Identify which cell holds the provided text, then report its [X, Y] central coordinate. 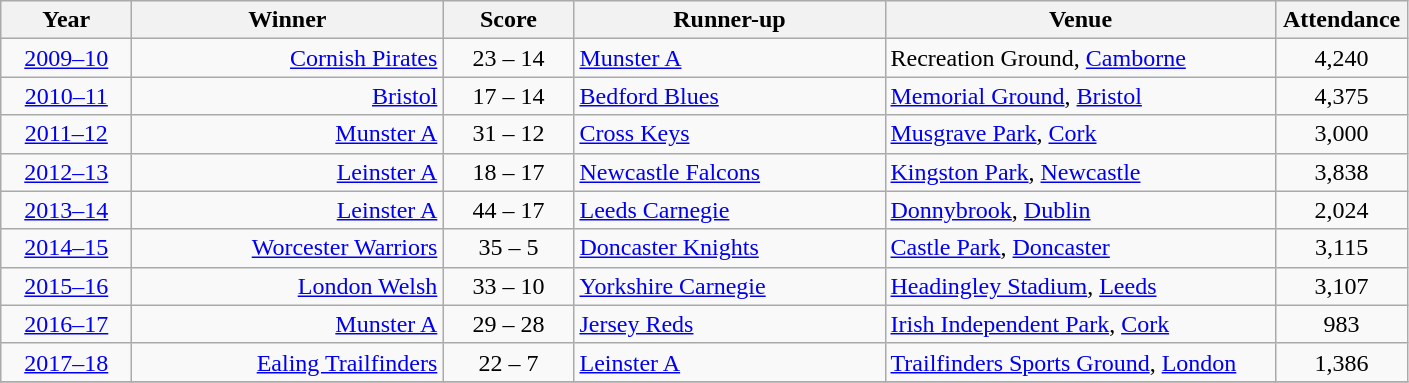
31 – 12 [508, 134]
17 – 14 [508, 96]
Yorkshire Carnegie [730, 286]
Worcester Warriors [288, 248]
2016–17 [66, 324]
Castle Park, Doncaster [1080, 248]
Bristol [288, 96]
Winner [288, 20]
Memorial Ground, Bristol [1080, 96]
Doncaster Knights [730, 248]
983 [1342, 324]
35 – 5 [508, 248]
33 – 10 [508, 286]
Ealing Trailfinders [288, 362]
2014–15 [66, 248]
Recreation Ground, Camborne [1080, 58]
Attendance [1342, 20]
23 – 14 [508, 58]
Headingley Stadium, Leeds [1080, 286]
29 – 28 [508, 324]
Donnybrook, Dublin [1080, 210]
Leeds Carnegie [730, 210]
Venue [1080, 20]
Score [508, 20]
Runner-up [730, 20]
2012–13 [66, 172]
Kingston Park, Newcastle [1080, 172]
44 – 17 [508, 210]
Bedford Blues [730, 96]
Year [66, 20]
3,838 [1342, 172]
2015–16 [66, 286]
2017–18 [66, 362]
Musgrave Park, Cork [1080, 134]
2010–11 [66, 96]
4,240 [1342, 58]
1,386 [1342, 362]
3,107 [1342, 286]
2011–12 [66, 134]
22 – 7 [508, 362]
3,000 [1342, 134]
Jersey Reds [730, 324]
18 – 17 [508, 172]
Irish Independent Park, Cork [1080, 324]
3,115 [1342, 248]
Trailfinders Sports Ground, London [1080, 362]
2009–10 [66, 58]
2013–14 [66, 210]
4,375 [1342, 96]
Cornish Pirates [288, 58]
Newcastle Falcons [730, 172]
London Welsh [288, 286]
Cross Keys [730, 134]
2,024 [1342, 210]
